Determine the (X, Y) coordinate at the center of the cell enclosing the given text.  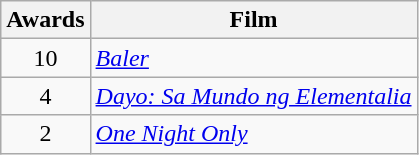
Awards (46, 20)
2 (46, 134)
4 (46, 96)
One Night Only (254, 134)
10 (46, 58)
Baler (254, 58)
Film (254, 20)
Dayo: Sa Mundo ng Elementalia (254, 96)
